From the cell containing the given text, extract its center point as [x, y] coordinate. 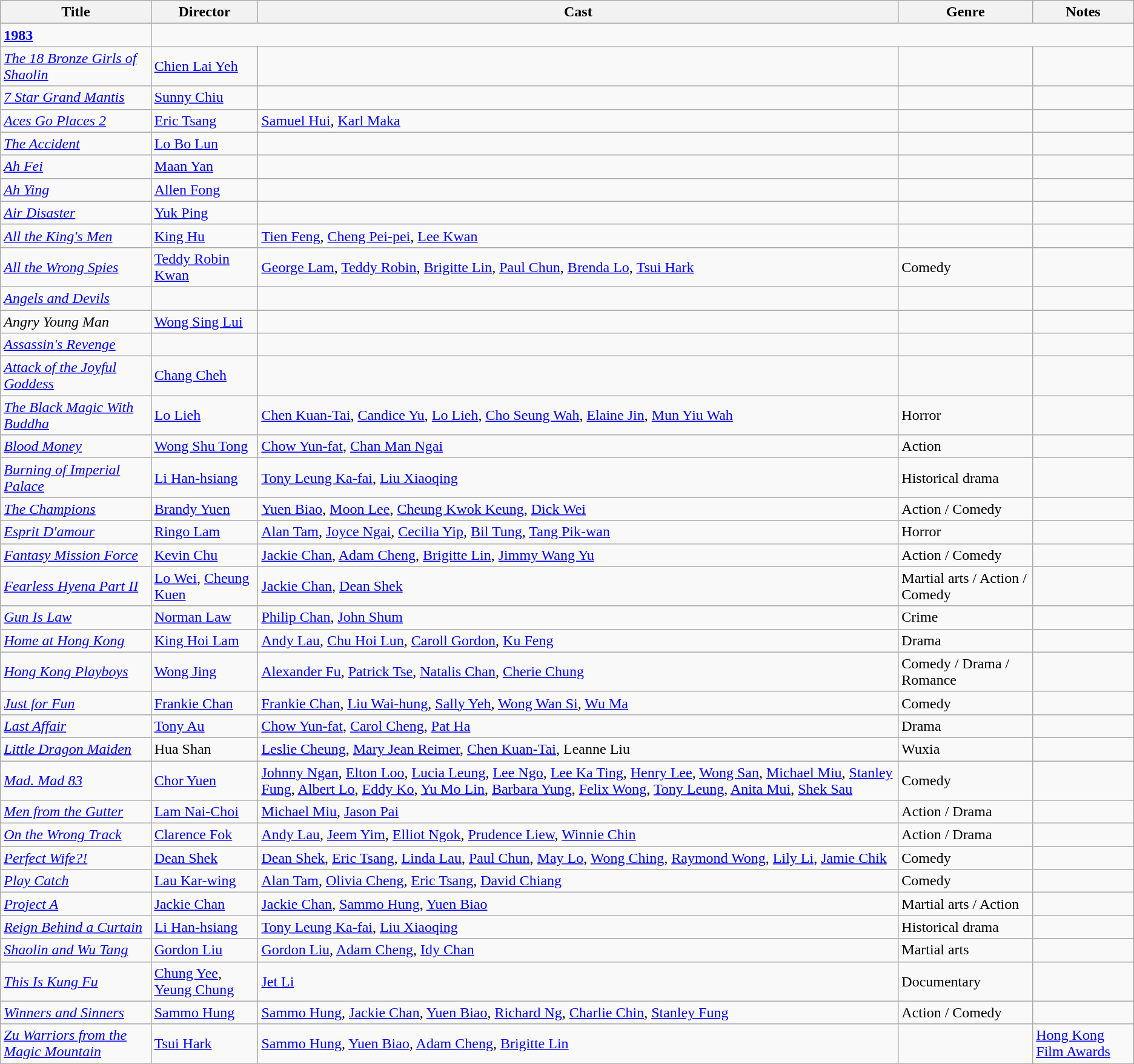
Last Affair [76, 726]
Notes [1083, 12]
Eric Tsang [205, 121]
All the King's Men [76, 236]
Chang Cheh [205, 376]
Andy Lau, Chu Hoi Lun, Caroll Gordon, Ku Feng [578, 640]
Sunny Chiu [205, 98]
Gordon Liu, Adam Cheng, Idy Chan [578, 950]
Jackie Chan, Sammo Hung, Yuen Biao [578, 904]
The Champions [76, 509]
Play Catch [76, 881]
Alexander Fu, Patrick Tse, Natalis Chan, Cherie Chung [578, 671]
Gun Is Law [76, 617]
Documentary [966, 982]
Jackie Chan, Adam Cheng, Brigitte Lin, Jimmy Wang Yu [578, 555]
Winners and Sinners [76, 1012]
Zu Warriors from the Magic Mountain [76, 1043]
1983 [76, 35]
Chien Lai Yeh [205, 67]
Air Disaster [76, 213]
Sammo Hung, Yuen Biao, Adam Cheng, Brigitte Lin [578, 1043]
Leslie Cheung, Mary Jean Reimer, Chen Kuan-Tai, Leanne Liu [578, 749]
Director [205, 12]
Lam Nai-Choi [205, 812]
Philip Chan, John Shum [578, 617]
Allen Fong [205, 190]
Title [76, 12]
Andy Lau, Jeem Yim, Elliot Ngok, Prudence Liew, Winnie Chin [578, 835]
Just for Fun [76, 703]
Comedy / Drama / Romance [966, 671]
Martial arts [966, 950]
Attack of the Joyful Goddess [76, 376]
Ah Ying [76, 190]
Action [966, 447]
Hong Kong Film Awards [1083, 1043]
Mad. Mad 83 [76, 780]
Angry Young Man [76, 322]
Fearless Hyena Part II [76, 587]
Chor Yuen [205, 780]
Aces Go Places 2 [76, 121]
Esprit D'amour [76, 532]
Samuel Hui, Karl Maka [578, 121]
Wong Sing Lui [205, 322]
Hua Shan [205, 749]
Wong Jing [205, 671]
Tony Au [205, 726]
Chung Yee, Yeung Chung [205, 982]
Alan Tam, Olivia Cheng, Eric Tsang, David Chiang [578, 881]
Cast [578, 12]
7 Star Grand Mantis [76, 98]
Michael Miu, Jason Pai [578, 812]
Jet Li [578, 982]
Dean Shek [205, 858]
Jackie Chan, Dean Shek [578, 587]
On the Wrong Track [76, 835]
Assassin's Revenge [76, 345]
Tsui Hark [205, 1043]
Frankie Chan [205, 703]
Yuk Ping [205, 213]
Reign Behind a Curtain [76, 927]
Home at Hong Kong [76, 640]
Frankie Chan, Liu Wai-hung, Sally Yeh, Wong Wan Si, Wu Ma [578, 703]
Martial arts / Action / Comedy [966, 587]
Men from the Gutter [76, 812]
Fantasy Mission Force [76, 555]
Teddy Robin Kwan [205, 267]
Yuen Biao, Moon Lee, Cheung Kwok Keung, Dick Wei [578, 509]
King Hu [205, 236]
Chen Kuan-Tai, Candice Yu, Lo Lieh, Cho Seung Wah, Elaine Jin, Mun Yiu Wah [578, 416]
Project A [76, 904]
George Lam, Teddy Robin, Brigitte Lin, Paul Chun, Brenda Lo, Tsui Hark [578, 267]
Lau Kar-wing [205, 881]
Lo Bo Lun [205, 144]
All the Wrong Spies [76, 267]
Maan Yan [205, 167]
Wong Shu Tong [205, 447]
Little Dragon Maiden [76, 749]
Angels and Devils [76, 298]
Jackie Chan [205, 904]
Chow Yun-fat, Chan Man Ngai [578, 447]
Martial arts / Action [966, 904]
Ringo Lam [205, 532]
King Hoi Lam [205, 640]
Chow Yun-fat, Carol Cheng, Pat Ha [578, 726]
Alan Tam, Joyce Ngai, Cecilia Yip, Bil Tung, Tang Pik-wan [578, 532]
Tien Feng, Cheng Pei-pei, Lee Kwan [578, 236]
The Accident [76, 144]
Hong Kong Playboys [76, 671]
Genre [966, 12]
Shaolin and Wu Tang [76, 950]
Sammo Hung, Jackie Chan, Yuen Biao, Richard Ng, Charlie Chin, Stanley Fung [578, 1012]
Crime [966, 617]
The 18 Bronze Girls of Shaolin [76, 67]
The Black Magic With Buddha [76, 416]
Wuxia [966, 749]
Clarence Fok [205, 835]
Gordon Liu [205, 950]
Lo Wei, Cheung Kuen [205, 587]
Dean Shek, Eric Tsang, Linda Lau, Paul Chun, May Lo, Wong Ching, Raymond Wong, Lily Li, Jamie Chik [578, 858]
This Is Kung Fu [76, 982]
Sammo Hung [205, 1012]
Blood Money [76, 447]
Brandy Yuen [205, 509]
Perfect Wife?! [76, 858]
Burning of Imperial Palace [76, 477]
Norman Law [205, 617]
Lo Lieh [205, 416]
Ah Fei [76, 167]
Kevin Chu [205, 555]
